Provide the (X, Y) coordinate of the cell's center where the given text is located.  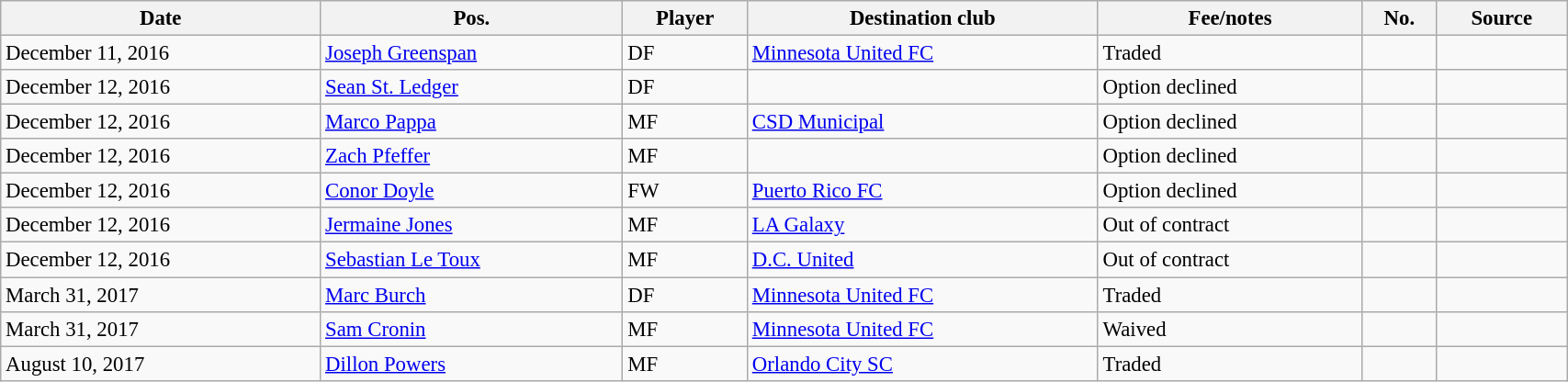
Dillon Powers (472, 364)
Sebastian Le Toux (472, 260)
Source (1502, 18)
Fee/notes (1230, 18)
Pos. (472, 18)
No. (1400, 18)
Zach Pfeffer (472, 156)
Player (685, 18)
Marc Burch (472, 295)
December 11, 2016 (161, 53)
Orlando City SC (922, 364)
Jermaine Jones (472, 225)
Sean St. Ledger (472, 87)
Conor Doyle (472, 191)
LA Galaxy (922, 225)
Destination club (922, 18)
Sam Cronin (472, 329)
Joseph Greenspan (472, 53)
CSD Municipal (922, 122)
Puerto Rico FC (922, 191)
D.C. United (922, 260)
August 10, 2017 (161, 364)
Waived (1230, 329)
FW (685, 191)
Date (161, 18)
Marco Pappa (472, 122)
